Pinpoint the cell where the given text exists, returning its (X, Y) midpoint coordinate. 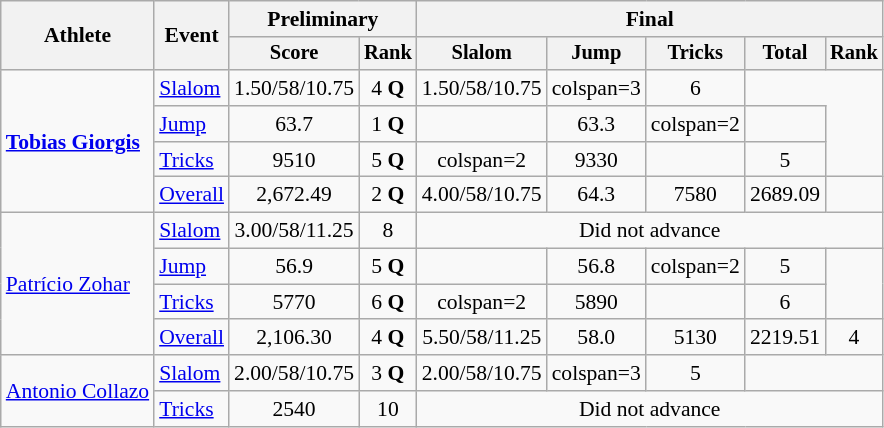
Athlete (78, 36)
3 Q (388, 373)
Total (785, 54)
5130 (696, 338)
2219.51 (785, 338)
Event (192, 36)
2540 (294, 409)
7580 (696, 195)
10 (388, 409)
4 (854, 338)
5890 (596, 302)
63.3 (596, 124)
2,672.49 (294, 195)
Final (650, 19)
64.3 (596, 195)
6 Q (388, 302)
5770 (294, 302)
2 Q (388, 195)
63.7 (294, 124)
Antonio Collazo (78, 390)
Score (294, 54)
2689.09 (785, 195)
Tobias Giorgis (78, 141)
56.9 (294, 267)
58.0 (596, 338)
Preliminary (323, 19)
2,106.30 (294, 338)
4.00/58/10.75 (482, 195)
9330 (596, 160)
Patrício Zohar (78, 284)
8 (388, 231)
56.8 (596, 267)
1 Q (388, 124)
3.00/58/11.25 (294, 231)
9510 (294, 160)
5.50/58/11.25 (482, 338)
